Provide the (x, y) coordinate of the cell's center where the given text is located.  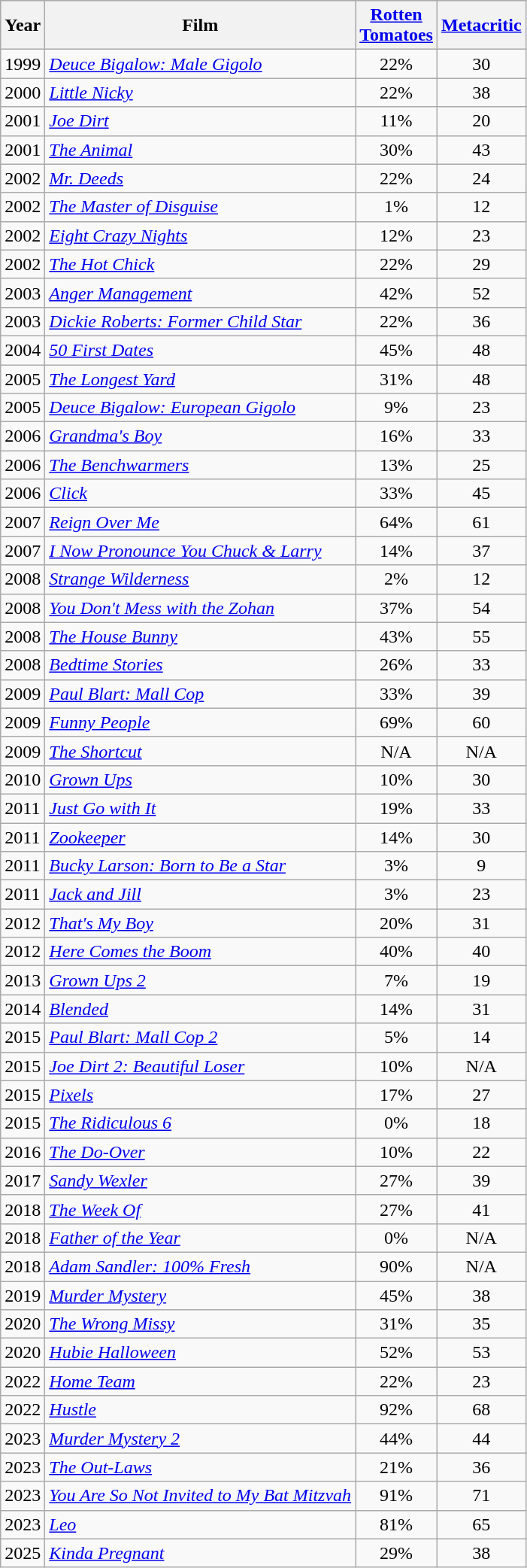
The House Bunny (200, 637)
Hustle (200, 1410)
17% (397, 1095)
Father of the Year (200, 1238)
Kinda Pregnant (200, 1553)
29% (397, 1553)
Grown Ups 2 (200, 980)
2010 (23, 779)
The Out-Laws (200, 1467)
The Animal (200, 150)
The Master of Disguise (200, 207)
2013 (23, 980)
71 (481, 1496)
44 (481, 1439)
55 (481, 637)
13% (397, 465)
Strange Wilderness (200, 579)
Paul Blart: Mall Cop (200, 694)
Eight Crazy Nights (200, 236)
Grown Ups (200, 779)
42% (397, 293)
2017 (23, 1181)
2019 (23, 1295)
91% (397, 1496)
64% (397, 522)
53 (481, 1353)
2014 (23, 1009)
44% (397, 1439)
45 (481, 494)
14 (481, 1038)
50 First Dates (200, 350)
41 (481, 1209)
1999 (23, 64)
2000 (23, 93)
2% (397, 579)
RottenTomatoes (397, 26)
19% (397, 808)
25 (481, 465)
40% (397, 952)
68 (481, 1410)
2016 (23, 1152)
69% (397, 722)
Pixels (200, 1095)
18 (481, 1123)
Murder Mystery (200, 1295)
Joe Dirt (200, 121)
35 (481, 1324)
Metacritic (481, 26)
The Shortcut (200, 751)
22 (481, 1152)
The Do-Over (200, 1152)
52 (481, 293)
The Week Of (200, 1209)
37% (397, 608)
54 (481, 608)
Jack and Jill (200, 895)
Dickie Roberts: Former Child Star (200, 321)
I Now Pronounce You Chuck & Larry (200, 551)
90% (397, 1266)
Little Nicky (200, 93)
2025 (23, 1553)
Home Team (200, 1381)
Leo (200, 1524)
Funny People (200, 722)
92% (397, 1410)
Bedtime Stories (200, 665)
The Ridiculous 6 (200, 1123)
43 (481, 150)
You Are So Not Invited to My Bat Mitzvah (200, 1496)
43% (397, 637)
Reign Over Me (200, 522)
The Wrong Missy (200, 1324)
65 (481, 1524)
Sandy Wexler (200, 1181)
The Hot Chick (200, 264)
11% (397, 121)
Mr. Deeds (200, 178)
9% (397, 408)
Adam Sandler: 100% Fresh (200, 1266)
Blended (200, 1009)
1% (397, 207)
21% (397, 1467)
Film (200, 26)
Here Comes the Boom (200, 952)
81% (397, 1524)
61 (481, 522)
27 (481, 1095)
Anger Management (200, 293)
Year (23, 26)
30% (397, 150)
The Longest Yard (200, 378)
29 (481, 264)
9 (481, 866)
12% (397, 236)
The Benchwarmers (200, 465)
That's My Boy (200, 923)
Hubie Halloween (200, 1353)
52% (397, 1353)
37 (481, 551)
26% (397, 665)
Bucky Larson: Born to Be a Star (200, 866)
Click (200, 494)
Murder Mystery 2 (200, 1439)
24 (481, 178)
19 (481, 980)
Deuce Bigalow: Male Gigolo (200, 64)
Zookeeper (200, 837)
16% (397, 436)
Just Go with It (200, 808)
60 (481, 722)
2004 (23, 350)
Deuce Bigalow: European Gigolo (200, 408)
20 (481, 121)
Joe Dirt 2: Beautiful Loser (200, 1066)
Grandma's Boy (200, 436)
20% (397, 923)
Paul Blart: Mall Cop 2 (200, 1038)
40 (481, 952)
You Don't Mess with the Zohan (200, 608)
7% (397, 980)
5% (397, 1038)
